Scan for the cell matching the given text and deliver its (x, y) coordinate at center. 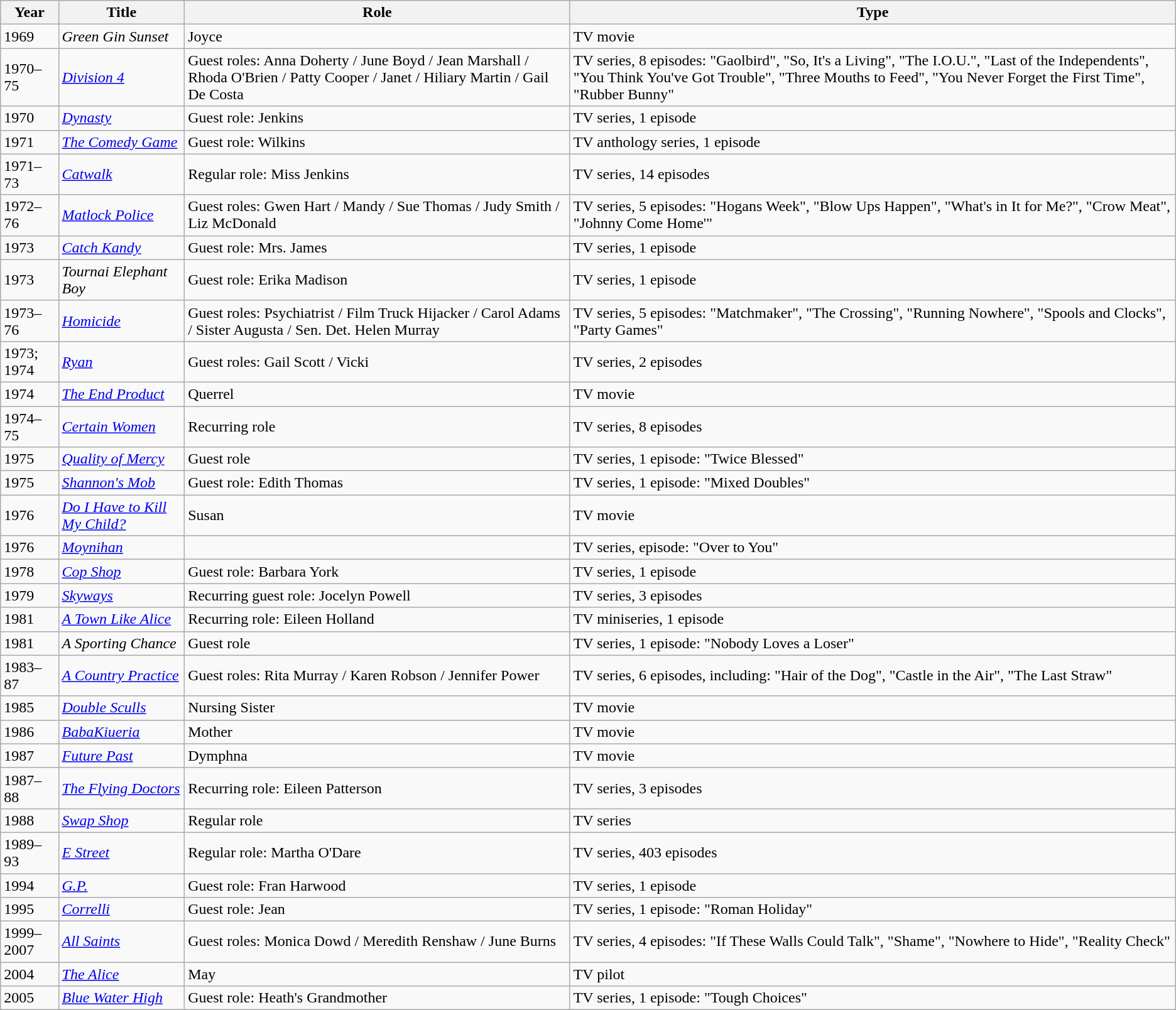
Year (30, 13)
Guest roles: Gail Scott / Vicki (378, 362)
Recurring role: Eileen Patterson (378, 788)
1989–93 (30, 853)
Future Past (122, 756)
Guest roles: Gwen Hart / Mandy / Sue Thomas / Judy Smith / Liz McDonald (378, 215)
TV series (873, 820)
1974 (30, 394)
Regular role: Martha O'Dare (378, 853)
Correlli (122, 910)
1970 (30, 118)
TV series, 1 episode: "Twice Blessed" (873, 459)
TV miniseries, 1 episode (873, 619)
TV series, 4 episodes: "If These Walls Could Talk", "Shame", "Nowhere to Hide", "Reality Check" (873, 942)
Moynihan (122, 548)
The Comedy Game (122, 142)
Querrel (378, 394)
2005 (30, 998)
1973; 1974 (30, 362)
TV series, 1 episode: "Nobody Loves a Loser" (873, 643)
Certain Women (122, 426)
TV series, 5 episodes: "Matchmaker", "The Crossing", "Running Nowhere", "Spools and Clocks", "Party Games" (873, 320)
Regular role: Miss Jenkins (378, 175)
TV pilot (873, 974)
Skyways (122, 595)
Title (122, 13)
Double Sculls (122, 708)
1986 (30, 732)
Guest role: Wilkins (378, 142)
Guest roles: Rita Murray / Karen Robson / Jennifer Power (378, 676)
Cop Shop (122, 572)
TV series, 2 episodes (873, 362)
Guest roles: Psychiatrist / Film Truck Hijacker / Carol Adams / Sister Augusta / Sen. Det. Helen Murray (378, 320)
1987–88 (30, 788)
Guest role: Erika Madison (378, 280)
1973–76 (30, 320)
1994 (30, 885)
Susan (378, 515)
Guest role: Jenkins (378, 118)
Guest role: Heath's Grandmother (378, 998)
Tournai Elephant Boy (122, 280)
TV series, 6 episodes, including: "Hair of the Dog", "Castle in the Air", "The Last Straw" (873, 676)
Blue Water High (122, 998)
Recurring role (378, 426)
TV anthology series, 1 episode (873, 142)
E Street (122, 853)
A Sporting Chance (122, 643)
Quality of Mercy (122, 459)
Catwalk (122, 175)
Regular role (378, 820)
1983–87 (30, 676)
1995 (30, 910)
Ryan (122, 362)
1971–73 (30, 175)
Homicide (122, 320)
Guest roles: Monica Dowd / Meredith Renshaw / June Burns (378, 942)
TV series, episode: "Over to You" (873, 548)
1985 (30, 708)
Guest role: Mrs. James (378, 247)
1999–2007 (30, 942)
TV series, 1 episode: "Roman Holiday" (873, 910)
TV series, 1 episode: "Tough Choices" (873, 998)
Swap Shop (122, 820)
2004 (30, 974)
A Country Practice (122, 676)
TV series, 1 episode: "Mixed Doubles" (873, 483)
TV series, 5 episodes: "Hogans Week", "Blow Ups Happen", "What's in It for Me?", "Crow Meat", "Johnny Come Home'" (873, 215)
Mother (378, 732)
Joyce (378, 36)
All Saints (122, 942)
The Flying Doctors (122, 788)
Matlock Police (122, 215)
Dymphna (378, 756)
1969 (30, 36)
1972–76 (30, 215)
1971 (30, 142)
May (378, 974)
1974–75 (30, 426)
1987 (30, 756)
1988 (30, 820)
Type (873, 13)
The Alice (122, 974)
Role (378, 13)
The End Product (122, 394)
Green Gin Sunset (122, 36)
G.P. (122, 885)
BabaKiueria (122, 732)
Division 4 (122, 77)
TV series, 14 episodes (873, 175)
Guest role: Fran Harwood (378, 885)
1978 (30, 572)
Recurring role: Eileen Holland (378, 619)
Shannon's Mob (122, 483)
Dynasty (122, 118)
Guest roles: Anna Doherty / June Boyd / Jean Marshall / Rhoda O'Brien / Patty Cooper / Janet / Hiliary Martin / Gail De Costa (378, 77)
1970–75 (30, 77)
Guest role: Barbara York (378, 572)
Recurring guest role: Jocelyn Powell (378, 595)
Guest role: Jean (378, 910)
Do I Have to Kill My Child? (122, 515)
TV series, 8 episodes (873, 426)
1979 (30, 595)
Nursing Sister (378, 708)
Catch Kandy (122, 247)
TV series, 403 episodes (873, 853)
A Town Like Alice (122, 619)
Guest role: Edith Thomas (378, 483)
